From the cell containing the given text, extract its center point as [X, Y] coordinate. 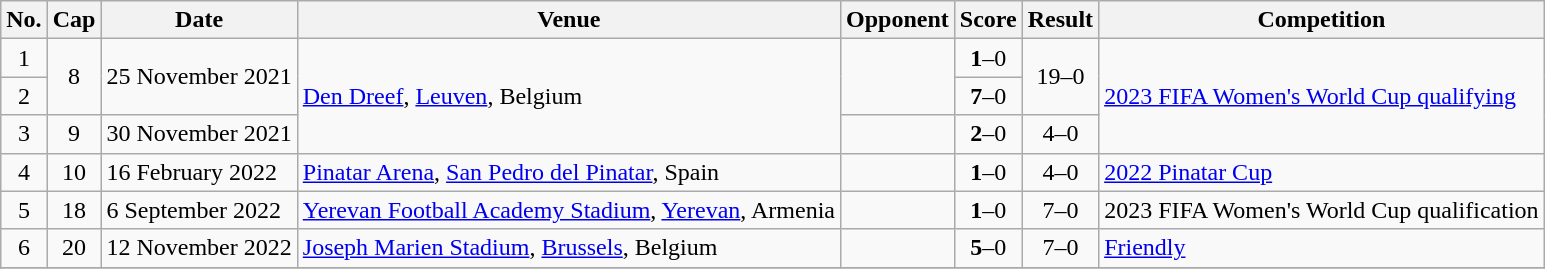
No. [24, 20]
Pinatar Arena, San Pedro del Pinatar, Spain [568, 172]
Score [988, 20]
2 [24, 96]
Yerevan Football Academy Stadium, Yerevan, Armenia [568, 210]
4 [24, 172]
5 [24, 210]
2–0 [988, 134]
3 [24, 134]
12 November 2022 [199, 248]
5–0 [988, 248]
2022 Pinatar Cup [1322, 172]
2023 FIFA Women's World Cup qualifying [1322, 96]
2023 FIFA Women's World Cup qualification [1322, 210]
8 [74, 77]
6 September 2022 [199, 210]
Den Dreef, Leuven, Belgium [568, 96]
Friendly [1322, 248]
Venue [568, 20]
6 [24, 248]
Competition [1322, 20]
19–0 [1060, 77]
25 November 2021 [199, 77]
Result [1060, 20]
9 [74, 134]
18 [74, 210]
Date [199, 20]
30 November 2021 [199, 134]
16 February 2022 [199, 172]
Cap [74, 20]
20 [74, 248]
Joseph Marien Stadium, Brussels, Belgium [568, 248]
Opponent [897, 20]
1 [24, 58]
10 [74, 172]
